Capture the cell that displays the provided text and extract its [X, Y] central coordinate. 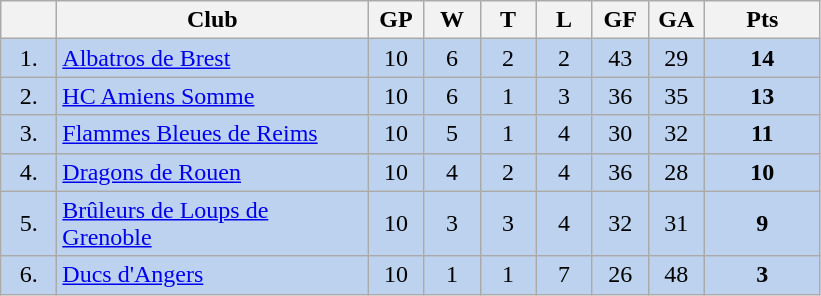
3. [29, 134]
4. [29, 172]
28 [676, 172]
5 [452, 134]
31 [676, 224]
T [508, 20]
7 [564, 275]
35 [676, 96]
W [452, 20]
30 [620, 134]
2. [29, 96]
11 [762, 134]
Brûleurs de Loups de Grenoble [212, 224]
29 [676, 58]
Club [212, 20]
GP [396, 20]
1. [29, 58]
6. [29, 275]
Pts [762, 20]
48 [676, 275]
Albatros de Brest [212, 58]
5. [29, 224]
GA [676, 20]
26 [620, 275]
Ducs d'Angers [212, 275]
13 [762, 96]
14 [762, 58]
9 [762, 224]
Flammes Bleues de Reims [212, 134]
Dragons de Rouen [212, 172]
HC Amiens Somme [212, 96]
L [564, 20]
43 [620, 58]
GF [620, 20]
